Return the (x, y) coordinate for the center point of the cell that contains the specified text.  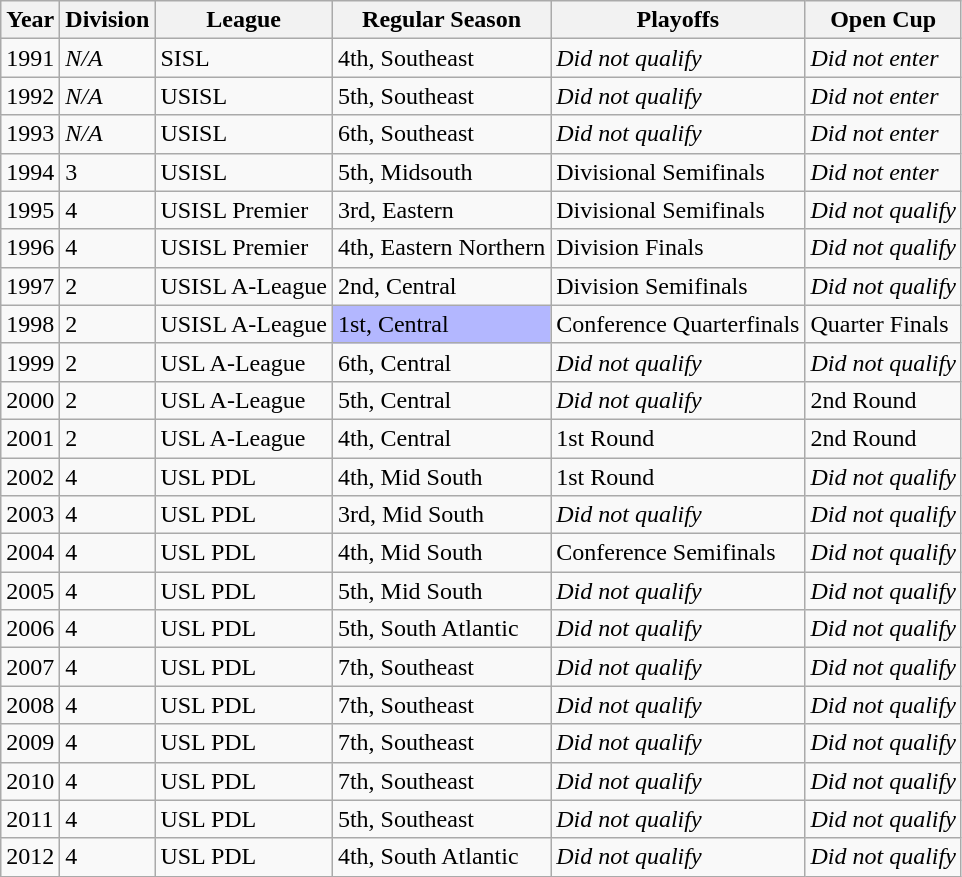
2011 (30, 819)
1994 (30, 172)
Quarter Finals (883, 324)
Open Cup (883, 20)
4th, South Atlantic (441, 857)
1998 (30, 324)
6th, Southeast (441, 134)
Regular Season (441, 20)
Division (108, 20)
SISL (244, 58)
5th, South Atlantic (441, 629)
2nd, Central (441, 286)
3rd, Eastern (441, 210)
1991 (30, 58)
1996 (30, 248)
2010 (30, 781)
2001 (30, 438)
2002 (30, 477)
5th, Central (441, 400)
Conference Quarterfinals (678, 324)
Division Semifinals (678, 286)
2007 (30, 667)
Year (30, 20)
3rd, Mid South (441, 515)
4th, Southeast (441, 58)
4th, Central (441, 438)
5th, Mid South (441, 591)
2006 (30, 629)
Conference Semifinals (678, 553)
6th, Central (441, 362)
5th, Midsouth (441, 172)
2005 (30, 591)
1997 (30, 286)
2003 (30, 515)
1st, Central (441, 324)
4th, Eastern Northern (441, 248)
2008 (30, 705)
1992 (30, 96)
2000 (30, 400)
2012 (30, 857)
League (244, 20)
1999 (30, 362)
2004 (30, 553)
3 (108, 172)
Division Finals (678, 248)
1995 (30, 210)
2009 (30, 743)
1993 (30, 134)
Playoffs (678, 20)
